From the cell containing the given text, extract its center point as [x, y] coordinate. 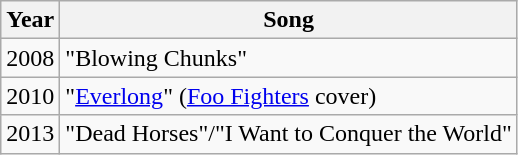
"Everlong" (Foo Fighters cover) [288, 96]
Year [30, 20]
2010 [30, 96]
2013 [30, 134]
"Dead Horses"/"I Want to Conquer the World" [288, 134]
Song [288, 20]
2008 [30, 58]
"Blowing Chunks" [288, 58]
